Extract the [x, y] coordinate from the center of the cell holding the provided text.  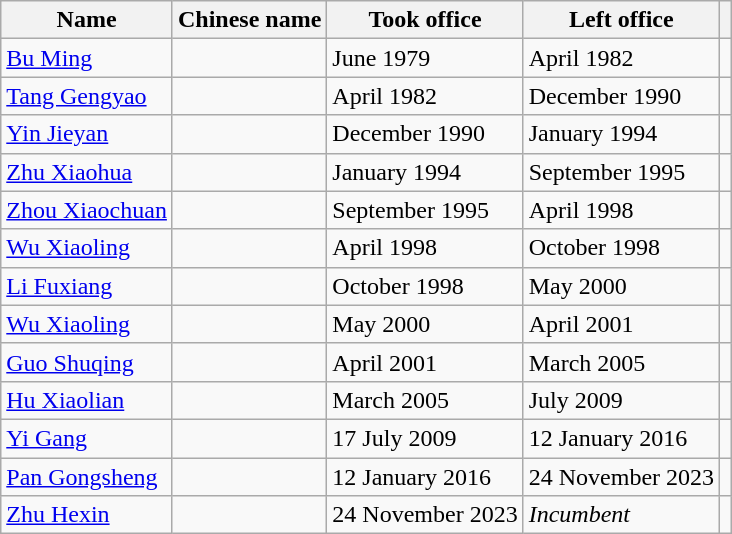
Li Fuxiang [87, 286]
Guo Shuqing [87, 362]
Left office [621, 20]
Incumbent [621, 515]
Yi Gang [87, 438]
June 1979 [425, 58]
Chinese name [249, 20]
Zhou Xiaochuan [87, 210]
Yin Jieyan [87, 134]
Zhu Xiaohua [87, 172]
Took office [425, 20]
Bu Ming [87, 58]
Tang Gengyao [87, 96]
Hu Xiaolian [87, 400]
Pan Gongsheng [87, 477]
Name [87, 20]
July 2009 [621, 400]
17 July 2009 [425, 438]
Zhu Hexin [87, 515]
